Locate the cell with the specified text and output its [x, y] center coordinate. 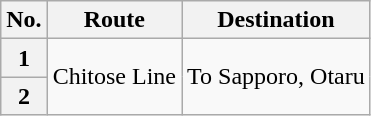
Chitose Line [114, 77]
2 [24, 96]
1 [24, 58]
To Sapporo, Otaru [276, 77]
Destination [276, 20]
Route [114, 20]
No. [24, 20]
